From the cell containing the given text, extract its center point as (x, y) coordinate. 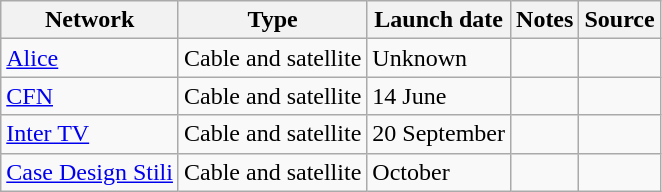
20 September (439, 134)
14 June (439, 96)
October (439, 172)
Alice (90, 58)
CFN (90, 96)
Inter TV (90, 134)
Launch date (439, 20)
Source (620, 20)
Notes (545, 20)
Unknown (439, 58)
Case Design Stili (90, 172)
Type (272, 20)
Network (90, 20)
